For the text-containing cell, return its midpoint in [X, Y] coordinate format. 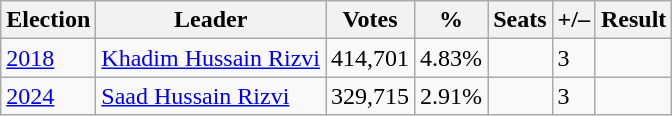
4.83% [452, 58]
Seats [520, 20]
% [452, 20]
2024 [48, 96]
414,701 [370, 58]
Leader [211, 20]
Votes [370, 20]
Saad Hussain Rizvi [211, 96]
329,715 [370, 96]
Khadim Hussain Rizvi [211, 58]
2.91% [452, 96]
+/– [574, 20]
2018 [48, 58]
Result [633, 20]
Election [48, 20]
